Output the (X, Y) coordinate of the center of the cell containing the given text.  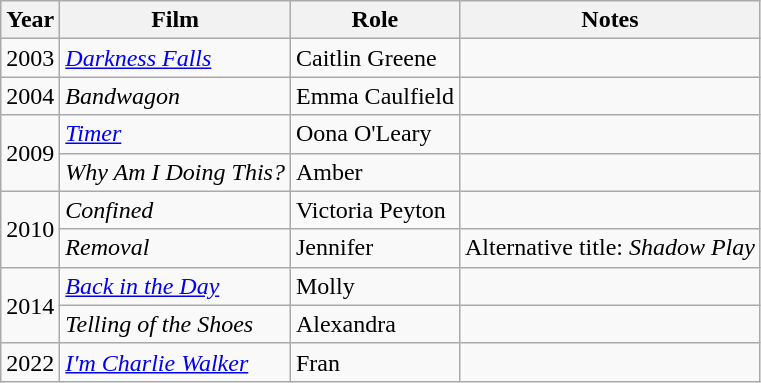
Oona O'Leary (374, 134)
Timer (176, 134)
2014 (30, 305)
Film (176, 20)
Confined (176, 210)
Amber (374, 172)
Notes (610, 20)
Molly (374, 286)
Fran (374, 362)
Jennifer (374, 248)
Caitlin Greene (374, 58)
I'm Charlie Walker (176, 362)
Victoria Peyton (374, 210)
2009 (30, 153)
2022 (30, 362)
Alternative title: Shadow Play (610, 248)
2003 (30, 58)
Darkness Falls (176, 58)
Year (30, 20)
Bandwagon (176, 96)
2004 (30, 96)
2010 (30, 229)
Role (374, 20)
Emma Caulfield (374, 96)
Back in the Day (176, 286)
Why Am I Doing This? (176, 172)
Removal (176, 248)
Alexandra (374, 324)
Telling of the Shoes (176, 324)
